Output the [X, Y] coordinate of the center of the cell containing the given text.  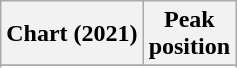
Chart (2021) [72, 34]
Peakposition [189, 34]
